Find where the given text appears and provide that cell's center as [X, Y] coordinate. 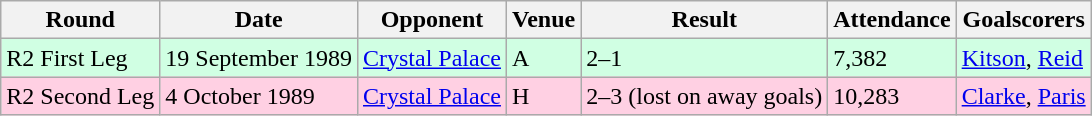
Venue [544, 20]
Attendance [892, 20]
2–1 [704, 58]
2–3 (lost on away goals) [704, 96]
19 September 1989 [259, 58]
Opponent [432, 20]
Kitson, Reid [1024, 58]
Clarke, Paris [1024, 96]
R2 First Leg [80, 58]
A [544, 58]
H [544, 96]
4 October 1989 [259, 96]
Date [259, 20]
R2 Second Leg [80, 96]
7,382 [892, 58]
10,283 [892, 96]
Result [704, 20]
Round [80, 20]
Goalscorers [1024, 20]
